Scan for the cell matching the given text and deliver its (X, Y) coordinate at center. 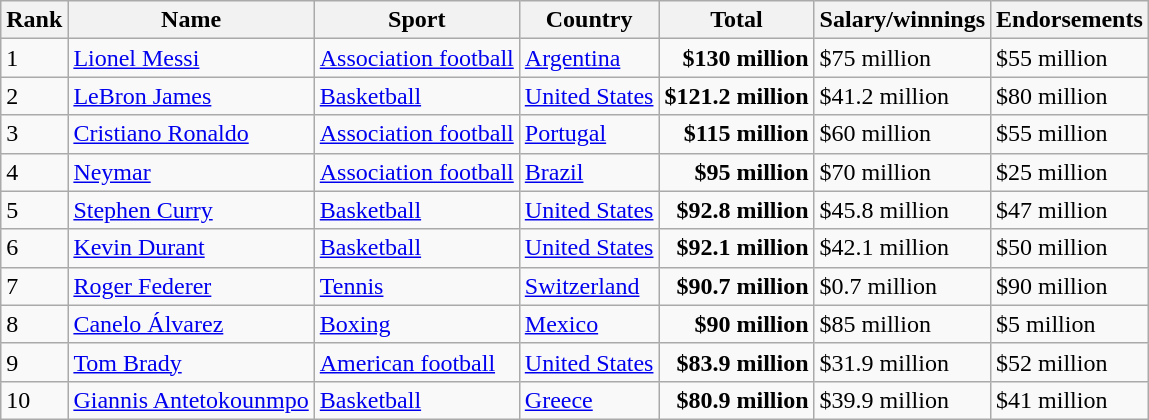
10 (34, 400)
$5 million (1070, 324)
8 (34, 324)
2 (34, 96)
Country (589, 20)
Endorsements (1070, 20)
Name (191, 20)
$41 million (1070, 400)
Cristiano Ronaldo (191, 134)
American football (416, 362)
$95 million (736, 172)
9 (34, 362)
Argentina (589, 58)
$31.9 million (902, 362)
Portugal (589, 134)
1 (34, 58)
$83.9 million (736, 362)
$42.1 million (902, 248)
$50 million (1070, 248)
Mexico (589, 324)
Boxing (416, 324)
Salary/winnings (902, 20)
Tom Brady (191, 362)
$130 million (736, 58)
Neymar (191, 172)
6 (34, 248)
$80.9 million (736, 400)
$25 million (1070, 172)
Brazil (589, 172)
Switzerland (589, 286)
Greece (589, 400)
$45.8 million (902, 210)
Giannis Antetokounmpo (191, 400)
$41.2 million (902, 96)
$47 million (1070, 210)
5 (34, 210)
Lionel Messi (191, 58)
$39.9 million (902, 400)
3 (34, 134)
$0.7 million (902, 286)
Roger Federer (191, 286)
7 (34, 286)
LeBron James (191, 96)
Canelo Álvarez (191, 324)
$121.2 million (736, 96)
$75 million (902, 58)
$80 million (1070, 96)
Tennis (416, 286)
$60 million (902, 134)
$85 million (902, 324)
Rank (34, 20)
Stephen Curry (191, 210)
Total (736, 20)
$52 million (1070, 362)
Sport (416, 20)
4 (34, 172)
$90.7 million (736, 286)
$115 million (736, 134)
$92.1 million (736, 248)
Kevin Durant (191, 248)
$70 million (902, 172)
$92.8 million (736, 210)
